Search for the cell housing the specified text and yield its (x, y) center coordinate. 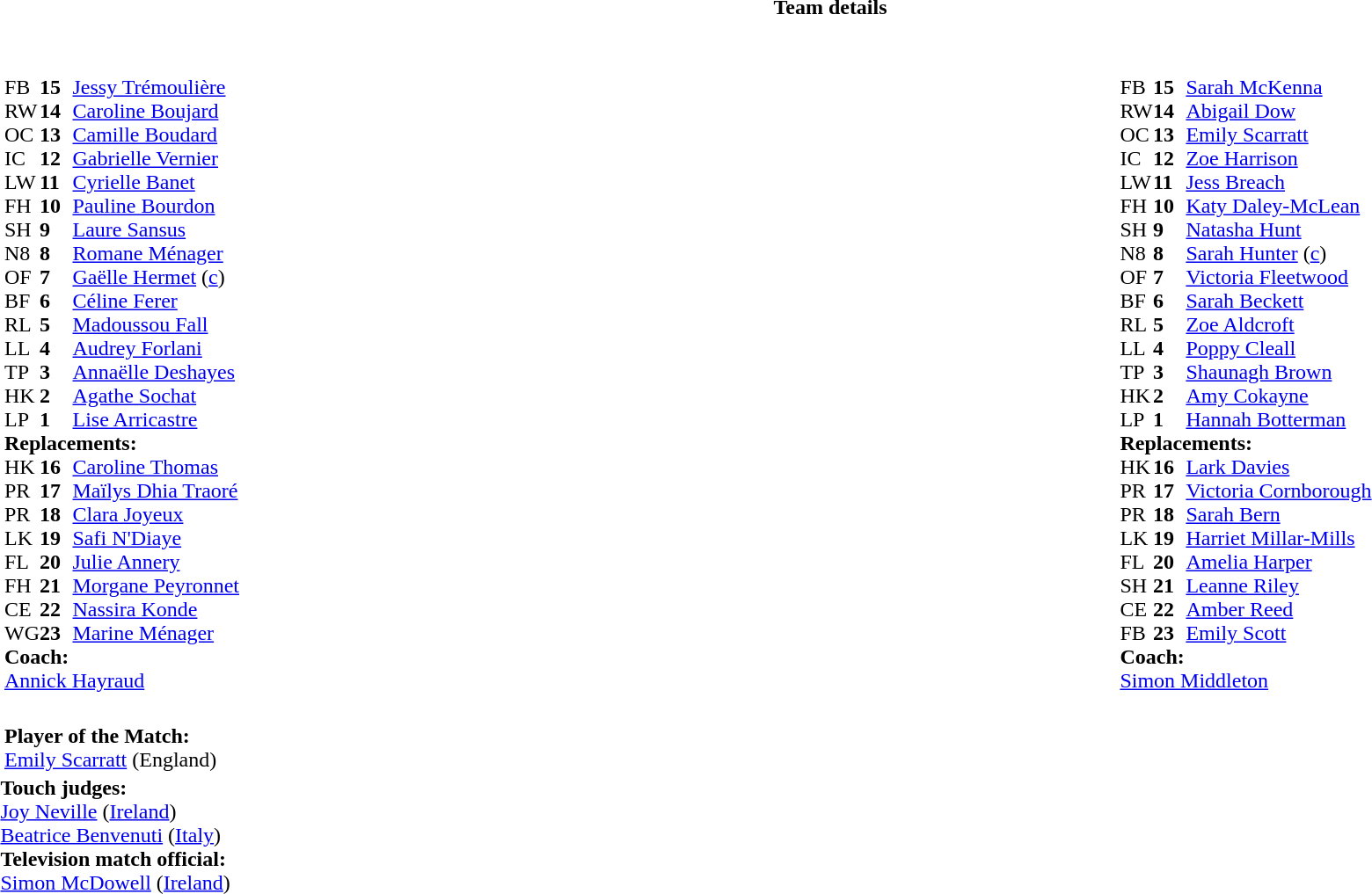
Zoe Harrison (1279, 158)
Cyrielle Banet (156, 183)
Camille Boudard (156, 135)
Clara Joyeux (156, 515)
Victoria Cornborough (1279, 491)
Pauline Bourdon (156, 206)
Poppy Cleall (1279, 348)
Sarah Beckett (1279, 301)
Amy Cokayne (1279, 396)
Julie Annery (156, 563)
Simon Middleton (1245, 680)
Shaunagh Brown (1279, 373)
Caroline Thomas (156, 468)
Jess Breach (1279, 183)
Emily Scarratt (1279, 135)
WG (22, 633)
Zoe Aldcroft (1279, 325)
Sarah McKenna (1279, 88)
Jessy Trémoulière (156, 88)
Caroline Boujard (156, 111)
Annick Hayraud (121, 680)
Nassira Konde (156, 610)
Hannah Botterman (1279, 420)
Gaëlle Hermet (c) (156, 278)
Audrey Forlani (156, 348)
Marine Ménager (156, 633)
Leanne Riley (1279, 585)
Madoussou Fall (156, 325)
Sarah Hunter (c) (1279, 253)
Abigail Dow (1279, 111)
Gabrielle Vernier (156, 158)
Agathe Sochat (156, 396)
Céline Ferer (156, 301)
Natasha Hunt (1279, 230)
Victoria Fleetwood (1279, 278)
Emily Scott (1279, 633)
Annaëlle Deshayes (156, 373)
Romane Ménager (156, 253)
Sarah Bern (1279, 515)
Harriet Millar-Mills (1279, 538)
Lise Arricastre (156, 420)
Morgane Peyronnet (156, 585)
Lark Davies (1279, 468)
Maïlys Dhia Traoré (156, 491)
Katy Daley-McLean (1279, 206)
Laure Sansus (156, 230)
Safi N'Diaye (156, 538)
Amber Reed (1279, 610)
Amelia Harper (1279, 563)
